Provide the (x, y) coordinate of the cell's center where the given text is located.  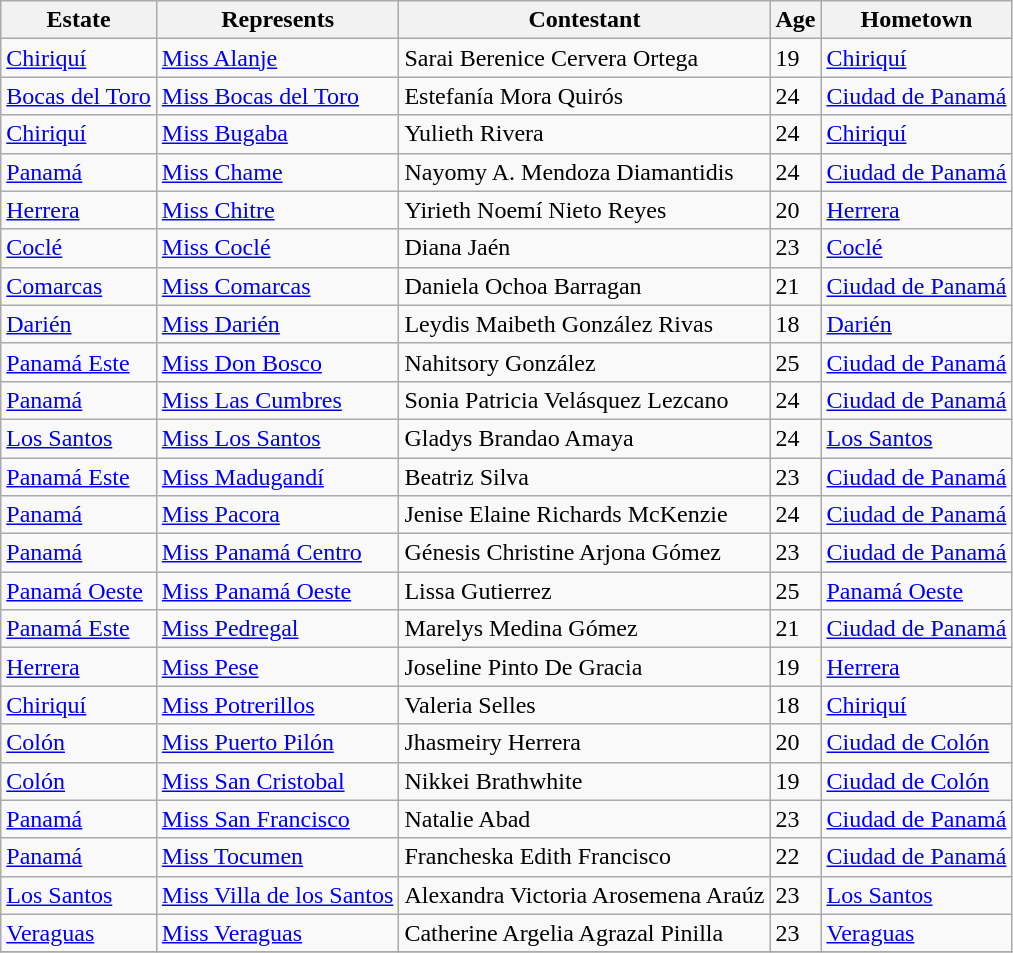
Diana Jaén (584, 248)
Age (796, 20)
Miss Bocas del Toro (278, 96)
Beatriz Silva (584, 477)
Miss Los Santos (278, 438)
Miss Las Cumbres (278, 400)
Nikkei Brathwhite (584, 781)
Leydis Maibeth González Rivas (584, 324)
Miss Don Bosco (278, 362)
22 (796, 857)
Joseline Pinto De Gracia (584, 667)
Sonia Patricia Velásquez Lezcano (584, 400)
Miss Darién (278, 324)
Miss Madugandí (278, 477)
Jenise Elaine Richards McKenzie (584, 515)
Miss Pedregal (278, 629)
Natalie Abad (584, 819)
Miss Comarcas (278, 286)
Miss Pese (278, 667)
Miss San Cristobal (278, 781)
Génesis Christine Arjona Gómez (584, 553)
Miss Alanje (278, 58)
Miss Tocumen (278, 857)
Hometown (916, 20)
Comarcas (79, 286)
Miss Chitre (278, 210)
Miss San Francisco (278, 819)
Contestant (584, 20)
Nayomy A. Mendoza Diamantidis (584, 172)
Miss Panamá Oeste (278, 591)
Miss Pacora (278, 515)
Lissa Gutierrez (584, 591)
Marelys Medina Gómez (584, 629)
Yulieth Rivera (584, 134)
Sarai Berenice Cervera Ortega (584, 58)
Estefanía Mora Quirós (584, 96)
Francheska Edith Francisco (584, 857)
Estate (79, 20)
Gladys Brandao Amaya (584, 438)
Miss Panamá Centro (278, 553)
Daniela Ochoa Barragan (584, 286)
Miss Potrerillos (278, 705)
Miss Veraguas (278, 933)
Nahitsory González (584, 362)
Represents (278, 20)
Miss Villa de los Santos (278, 895)
Yirieth Noemí Nieto Reyes (584, 210)
Bocas del Toro (79, 96)
Miss Coclé (278, 248)
Valeria Selles (584, 705)
Catherine Argelia Agrazal Pinilla (584, 933)
Miss Bugaba (278, 134)
Jhasmeiry Herrera (584, 743)
Miss Puerto Pilón (278, 743)
Miss Chame (278, 172)
Alexandra Victoria Arosemena Araúz (584, 895)
